Provide the [X, Y] coordinate of the cell's center where the given text is located.  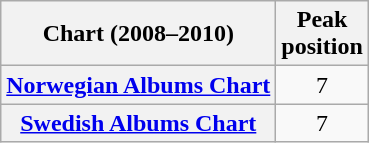
Norwegian Albums Chart [138, 85]
Chart (2008–2010) [138, 34]
Peak position [322, 34]
Swedish Albums Chart [138, 123]
